Find where the given text appears and provide that cell's center as [x, y] coordinate. 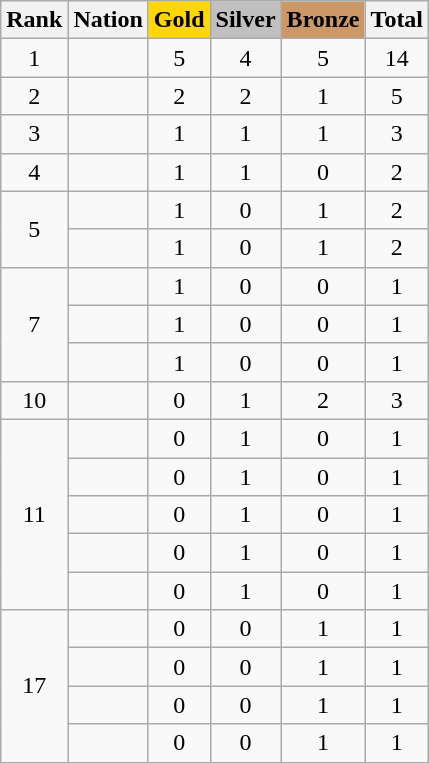
Rank [34, 20]
Bronze [323, 20]
Silver [246, 20]
Gold [179, 20]
14 [397, 58]
Total [397, 20]
Nation [108, 20]
7 [34, 324]
11 [34, 514]
10 [34, 400]
17 [34, 686]
